Locate the cell with the specified text and output its (x, y) center coordinate. 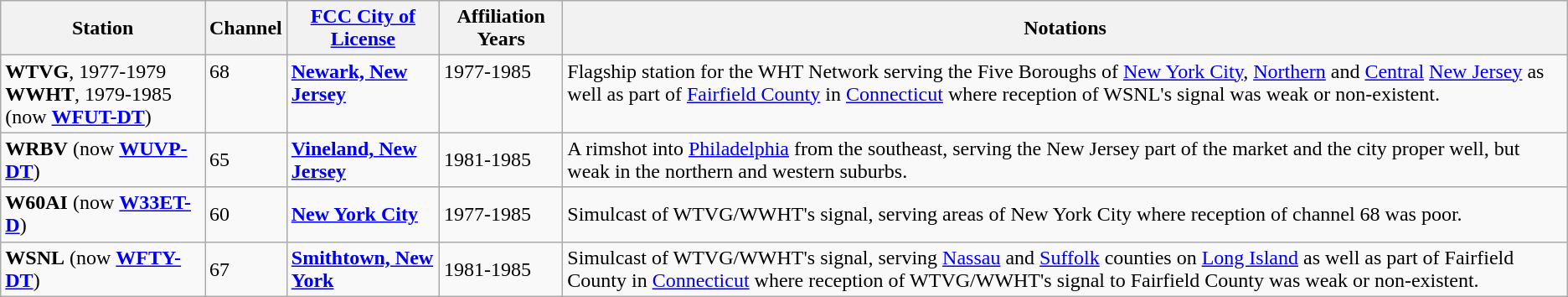
Notations (1065, 29)
W60AI (now W33ET-D) (103, 215)
WSNL (now WFTY-DT) (103, 268)
68 (245, 94)
Simulcast of WTVG/WWHT's signal, serving areas of New York City where reception of channel 68 was poor. (1065, 215)
67 (245, 268)
Station (103, 29)
60 (245, 215)
Affiliation Years (501, 29)
Newark, New Jersey (363, 94)
65 (245, 159)
WTVG, 1977-1979WWHT, 1979-1985 (now WFUT-DT) (103, 94)
New York City (363, 215)
FCC City of License (363, 29)
Smithtown, New York (363, 268)
Vineland, New Jersey (363, 159)
WRBV (now WUVP-DT) (103, 159)
Channel (245, 29)
